Extract the (X, Y) coordinate from the center of the cell holding the provided text.  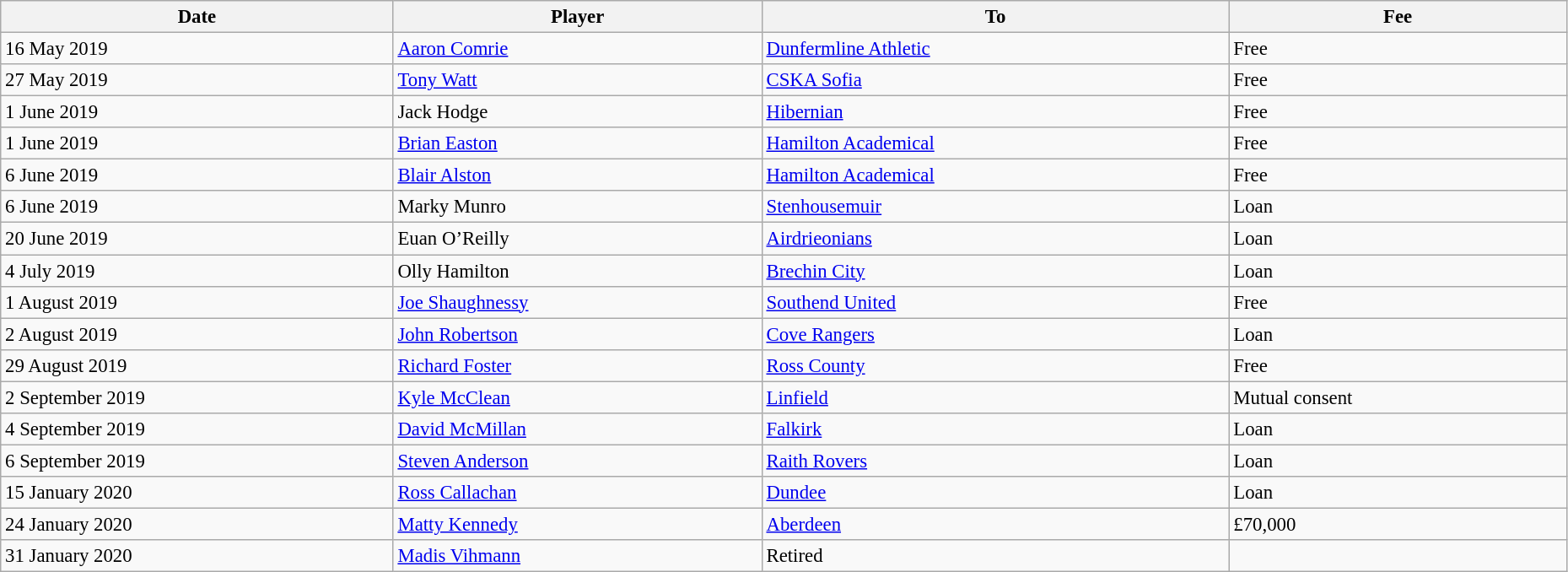
Madis Vihmann (577, 556)
4 July 2019 (197, 271)
Jack Hodge (577, 112)
2 August 2019 (197, 334)
29 August 2019 (197, 365)
Olly Hamilton (577, 271)
Marky Munro (577, 207)
To (995, 17)
Aaron Comrie (577, 49)
Cove Rangers (995, 334)
Aberdeen (995, 524)
24 January 2020 (197, 524)
Retired (995, 556)
David McMillan (577, 429)
Stenhousemuir (995, 207)
Matty Kennedy (577, 524)
Kyle McClean (577, 397)
Ross County (995, 365)
Linfield (995, 397)
Steven Anderson (577, 461)
Brian Easton (577, 143)
20 June 2019 (197, 239)
CSKA Sofia (995, 80)
4 September 2019 (197, 429)
Falkirk (995, 429)
Mutual consent (1398, 397)
15 January 2020 (197, 493)
Date (197, 17)
31 January 2020 (197, 556)
1 August 2019 (197, 302)
Blair Alston (577, 175)
Southend United (995, 302)
Ross Callachan (577, 493)
27 May 2019 (197, 80)
Brechin City (995, 271)
Richard Foster (577, 365)
6 September 2019 (197, 461)
Euan O’Reilly (577, 239)
Hibernian (995, 112)
Dunfermline Athletic (995, 49)
Joe Shaughnessy (577, 302)
£70,000 (1398, 524)
2 September 2019 (197, 397)
Airdrieonians (995, 239)
Tony Watt (577, 80)
John Robertson (577, 334)
Raith Rovers (995, 461)
Dundee (995, 493)
Fee (1398, 17)
Player (577, 17)
16 May 2019 (197, 49)
